From the cell containing the given text, extract its center point as (x, y) coordinate. 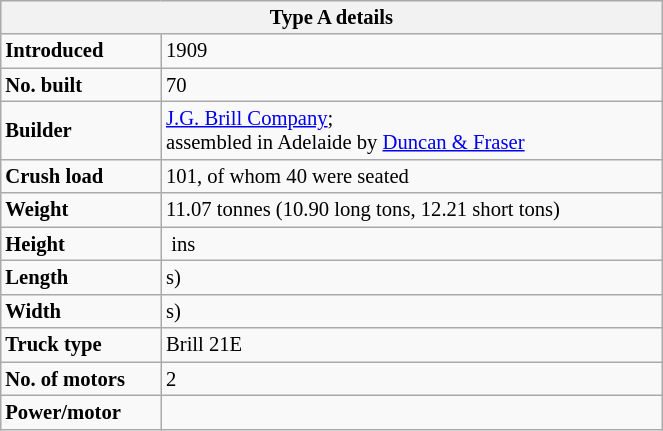
Builder (80, 131)
1909 (412, 51)
No. built (80, 85)
Width (80, 311)
Weight (80, 210)
No. of motors (80, 379)
101, of whom 40 were seated (412, 176)
11.07 tonnes (10.90 long tons, 12.21 short tons) (412, 210)
Power/motor (80, 413)
Length (80, 278)
70 (412, 85)
Type A details (331, 17)
2 (412, 379)
Introduced (80, 51)
Crush load (80, 176)
ins (412, 244)
Height (80, 244)
Truck type (80, 345)
J.G. Brill Company; assembled in Adelaide by Duncan & Fraser (412, 131)
Brill 21E (412, 345)
